Detect which cell encompasses the target text, then output its (X, Y) center coordinate. 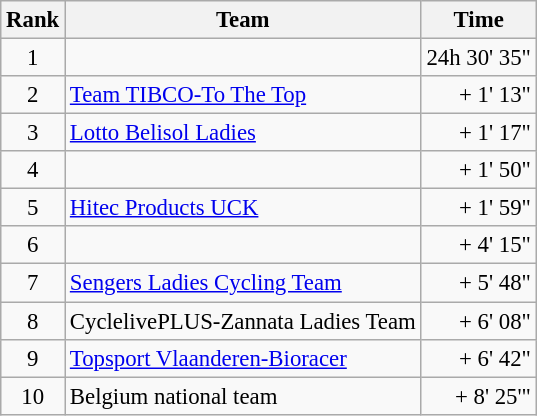
24h 30' 35" (478, 58)
+ 1' 59" (478, 208)
Team (244, 20)
9 (33, 358)
+ 4' 15" (478, 245)
3 (33, 133)
Lotto Belisol Ladies (244, 133)
4 (33, 170)
+ 1' 13" (478, 95)
+ 5' 48" (478, 283)
7 (33, 283)
5 (33, 208)
8 (33, 321)
+ 6' 42" (478, 358)
+ 1' 17" (478, 133)
Rank (33, 20)
10 (33, 396)
+ 1' 50" (478, 170)
+ 8' 25'" (478, 396)
Hitec Products UCK (244, 208)
Topsport Vlaanderen-Bioracer (244, 358)
2 (33, 95)
Sengers Ladies Cycling Team (244, 283)
Team TIBCO-To The Top (244, 95)
+ 6' 08" (478, 321)
Belgium national team (244, 396)
CyclelivePLUS-Zannata Ladies Team (244, 321)
1 (33, 58)
Time (478, 20)
6 (33, 245)
